Locate the cell with the specified text and output its (X, Y) center coordinate. 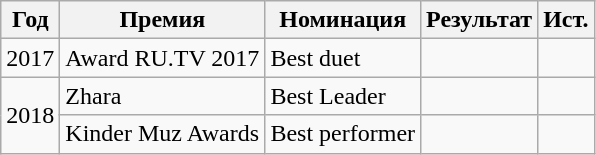
Год (30, 20)
2017 (30, 58)
Kinder Muz Awards (162, 134)
Award RU.TV 2017 (162, 58)
Номинация (343, 20)
Best duet (343, 58)
Ист. (566, 20)
Best Leader (343, 96)
Best performer (343, 134)
2018 (30, 115)
Результат (480, 20)
Zhara (162, 96)
Премия (162, 20)
